Locate the cell with the specified text and output its [x, y] center coordinate. 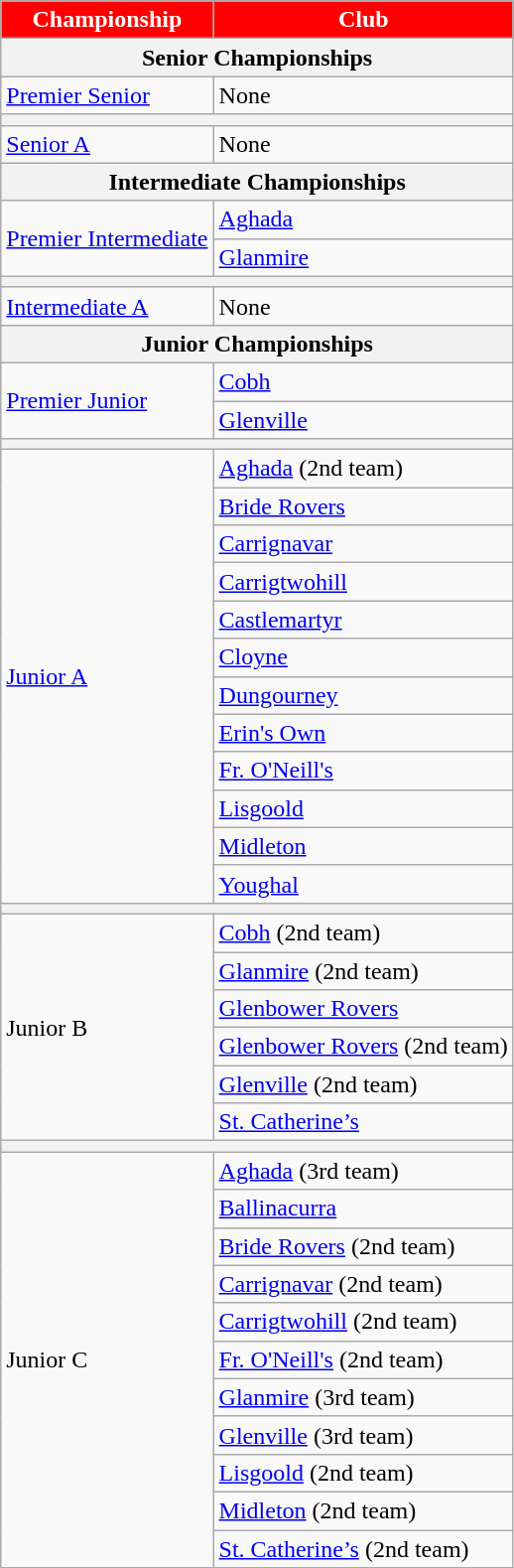
St. Catherine’s [363, 1122]
Carrigtwohill [363, 582]
Bride Rovers [363, 506]
Midleton [363, 846]
Intermediate Championships [258, 182]
Glenbower Rovers [363, 1009]
Lisgoold (2nd team) [363, 1473]
Intermediate A [107, 306]
Club [363, 20]
Senior Championships [258, 58]
Fr. O'Neill's (2nd team) [363, 1359]
Ballinacurra [363, 1209]
Junior A [107, 677]
Dungourney [363, 695]
Senior A [107, 144]
Glenville (3rd team) [363, 1435]
Cobh [363, 381]
Youghal [363, 884]
Glenbower Rovers (2nd team) [363, 1047]
Glenville [363, 420]
Junior C [107, 1360]
Premier Senior [107, 95]
Midleton (2nd team) [363, 1510]
Carrignavar (2nd team) [363, 1284]
Premier Junior [107, 400]
Junior B [107, 1027]
Glanmire (3rd team) [363, 1397]
Glanmire (2nd team) [363, 970]
Glanmire [363, 257]
Aghada (3rd team) [363, 1171]
Erin's Own [363, 733]
Junior Championships [258, 344]
Castlemartyr [363, 620]
St. Catherine’s (2nd team) [363, 1548]
Lisgoold [363, 808]
Championship [107, 20]
Cloyne [363, 657]
Carrignavar [363, 544]
Glenville (2nd team) [363, 1084]
Bride Rovers (2nd team) [363, 1246]
Fr. O'Neill's [363, 771]
Carrigtwohill (2nd team) [363, 1322]
Aghada (2nd team) [363, 469]
Premier Intermediate [107, 238]
Aghada [363, 219]
Cobh (2nd team) [363, 932]
